Locate the cell with the specified text and output its (x, y) center coordinate. 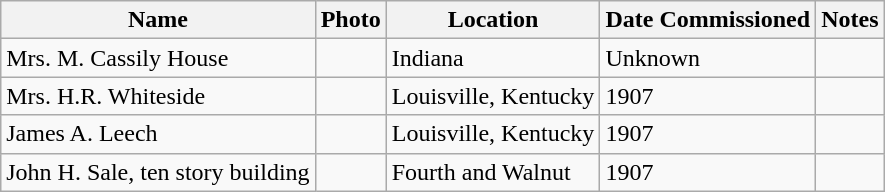
Unknown (708, 58)
Indiana (493, 58)
Location (493, 20)
Mrs. M. Cassily House (158, 58)
Name (158, 20)
Notes (850, 20)
Photo (350, 20)
Mrs. H.R. Whiteside (158, 96)
Date Commissioned (708, 20)
Fourth and Walnut (493, 172)
John H. Sale, ten story building (158, 172)
James A. Leech (158, 134)
